Extract the (X, Y) coordinate from the center of the cell holding the provided text.  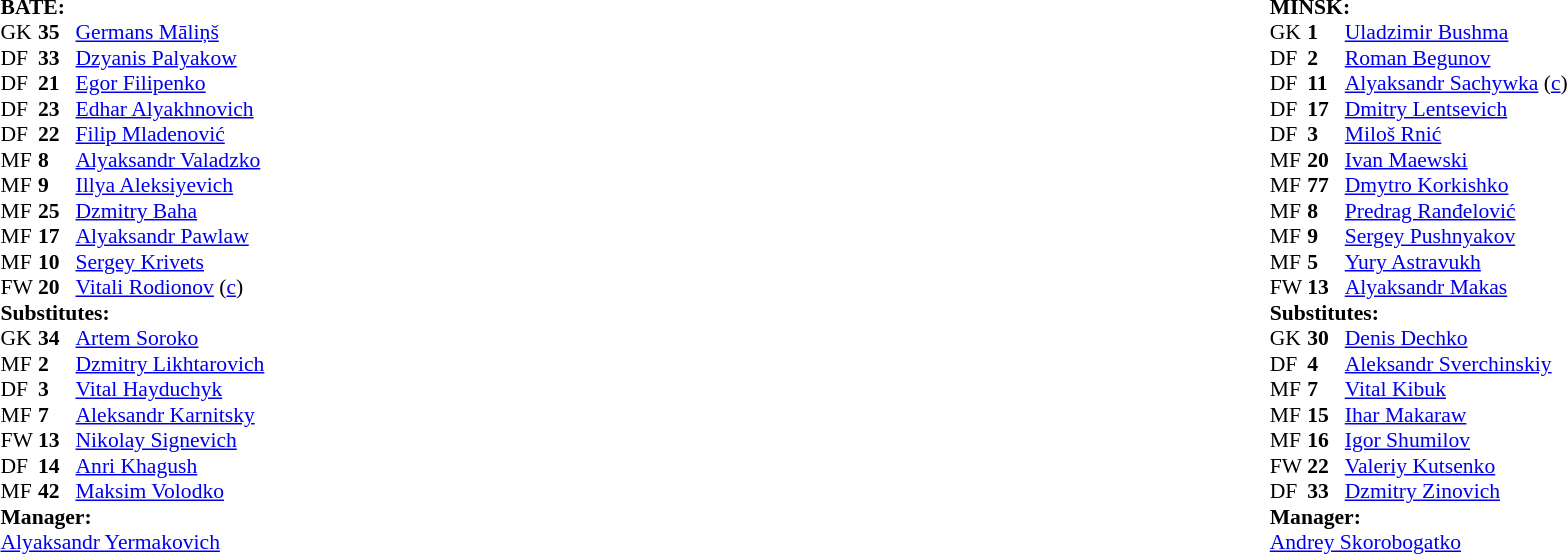
Illya Aleksiyevich (170, 185)
Alyaksandr Pawlaw (170, 237)
Aleksandr Karnitsky (170, 415)
Germans Māliņš (170, 33)
77 (1326, 185)
1 (1326, 33)
30 (1326, 339)
Filip Mladenović (170, 135)
5 (1326, 262)
Nikolay Signevich (170, 441)
Sergey Krivets (170, 262)
10 (57, 262)
35 (57, 33)
Edhar Alyakhnovich (170, 109)
14 (57, 466)
Vital Hayduchyk (170, 389)
11 (1326, 83)
Vitali Rodionov (c) (170, 287)
15 (1326, 415)
23 (57, 109)
34 (57, 339)
Substitutes: (132, 313)
42 (57, 491)
Dzyanis Palyakow (170, 58)
16 (1326, 441)
Manager: (132, 517)
Maksim Volodko (170, 491)
Dzmitry Baha (170, 211)
Anri Khagush (170, 466)
Alyaksandr Valadzko (170, 160)
Dzmitry Likhtarovich (170, 364)
25 (57, 211)
4 (1326, 364)
Artem Soroko (170, 339)
Egor Filipenko (170, 83)
21 (57, 83)
